Find where the given text appears and provide that cell's center as [X, Y] coordinate. 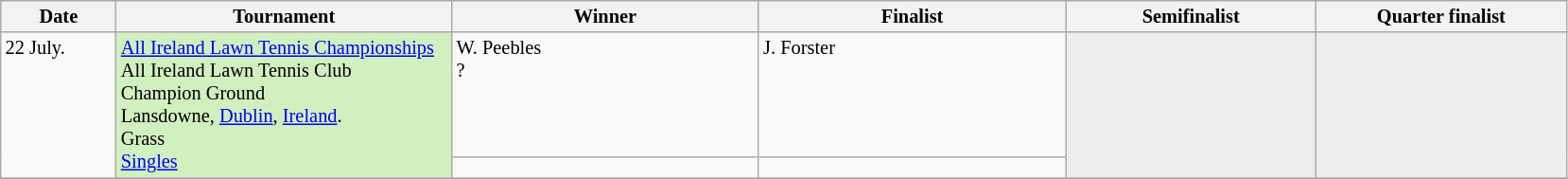
Finalist [912, 16]
W. Peebles ? [605, 95]
All Ireland Lawn Tennis ChampionshipsAll Ireland Lawn Tennis ClubChampion GroundLansdowne, Dublin, Ireland.GrassSingles [284, 105]
Winner [605, 16]
Semifinalist [1192, 16]
Quarter finalist [1441, 16]
Date [59, 16]
J. Forster [912, 95]
22 July. [59, 105]
Tournament [284, 16]
